Identify which cell holds the provided text, then report its [X, Y] central coordinate. 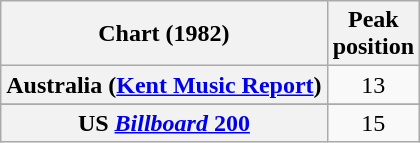
Chart (1982) [164, 34]
Australia (Kent Music Report) [164, 85]
13 [373, 85]
15 [373, 123]
US Billboard 200 [164, 123]
Peakposition [373, 34]
